Output the [X, Y] coordinate of the center of the cell containing the given text.  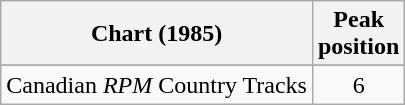
Canadian RPM Country Tracks [157, 85]
Peakposition [358, 34]
Chart (1985) [157, 34]
6 [358, 85]
